Return [x, y] of the center of cell containing provided text 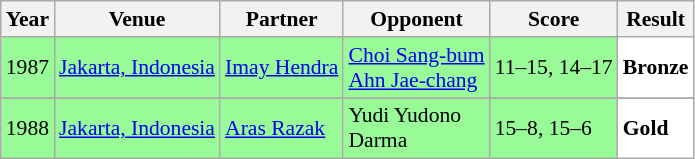
1988 [28, 128]
Aras Razak [282, 128]
Result [656, 19]
Score [554, 19]
Partner [282, 19]
11–15, 14–17 [554, 68]
Choi Sang-bum Ahn Jae-chang [416, 68]
Imay Hendra [282, 68]
Venue [137, 19]
Gold [656, 128]
Opponent [416, 19]
1987 [28, 68]
Year [28, 19]
Yudi Yudono Darma [416, 128]
Bronze [656, 68]
15–8, 15–6 [554, 128]
